Capture the cell that displays the provided text and extract its [X, Y] central coordinate. 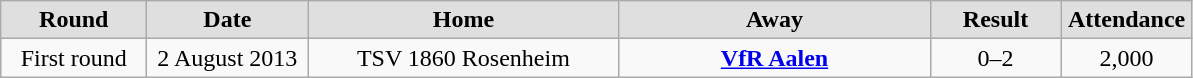
2 August 2013 [228, 58]
Round [74, 20]
TSV 1860 Rosenheim [464, 58]
First round [74, 58]
Result [996, 20]
2,000 [1126, 58]
0–2 [996, 58]
Away [774, 20]
Attendance [1126, 20]
VfR Aalen [774, 58]
Home [464, 20]
Date [228, 20]
